Return [x, y] of the center of cell containing provided text 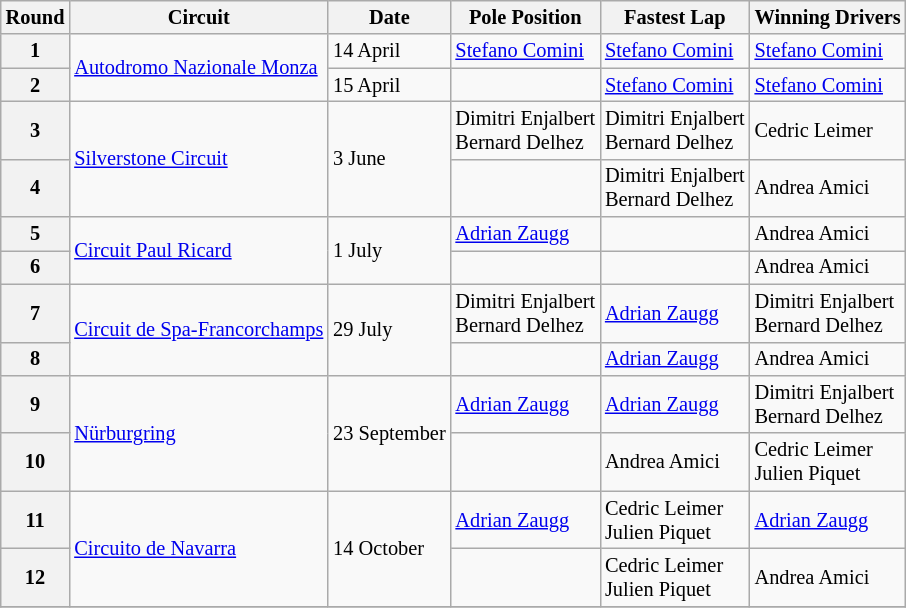
9 [36, 404]
Circuito de Navarra [198, 548]
Winning Drivers [828, 17]
7 [36, 313]
Fastest Lap [675, 17]
14 April [389, 51]
14 October [389, 548]
Circuit [198, 17]
11 [36, 520]
10 [36, 462]
Circuit de Spa-Francorchamps [198, 330]
12 [36, 577]
5 [36, 234]
1 [36, 51]
Pole Position [526, 17]
Round [36, 17]
1 July [389, 250]
4 [36, 188]
Cedric Leimer [828, 130]
23 September [389, 432]
8 [36, 359]
Date [389, 17]
29 July [389, 330]
15 April [389, 85]
3 [36, 130]
2 [36, 85]
Circuit Paul Ricard [198, 250]
6 [36, 267]
Silverstone Circuit [198, 158]
Autodromo Nazionale Monza [198, 68]
3 June [389, 158]
Nürburgring [198, 432]
